Find where the given text appears and provide that cell's center as [x, y] coordinate. 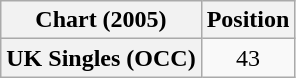
UK Singles (OCC) [101, 58]
Chart (2005) [101, 20]
43 [248, 58]
Position [248, 20]
